From the cell containing the given text, extract its center point as [X, Y] coordinate. 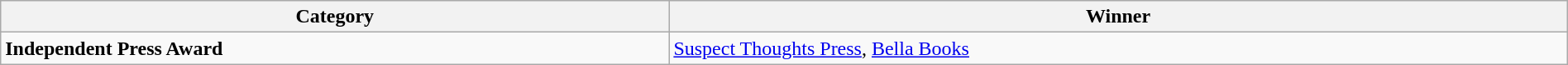
Independent Press Award [335, 48]
Suspect Thoughts Press, Bella Books [1118, 48]
Category [335, 17]
Winner [1118, 17]
